Identify which cell holds the provided text, then report its [X, Y] central coordinate. 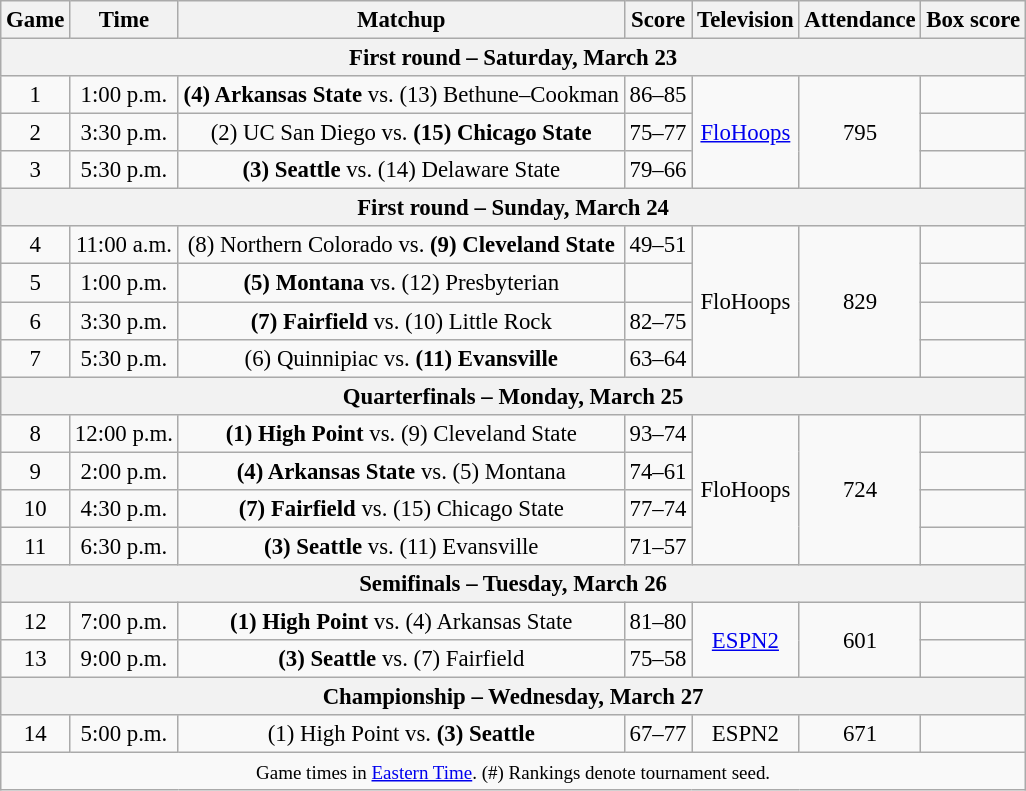
82–75 [658, 321]
4 [36, 245]
9 [36, 471]
Score [658, 20]
671 [860, 734]
Attendance [860, 20]
75–58 [658, 659]
63–64 [658, 358]
Game times in Eastern Time. (#) Rankings denote tournament seed. [514, 772]
(1) High Point vs. (3) Seattle [401, 734]
86–85 [658, 95]
12:00 p.m. [124, 433]
Semifinals – Tuesday, March 26 [514, 584]
(5) Montana vs. (12) Presbyterian [401, 283]
First round – Saturday, March 23 [514, 58]
(6) Quinnipiac vs. (11) Evansville [401, 358]
11:00 a.m. [124, 245]
(2) UC San Diego vs. (15) Chicago State [401, 133]
(3) Seattle vs. (14) Delaware State [401, 170]
(4) Arkansas State vs. (13) Bethune–Cookman [401, 95]
829 [860, 301]
9:00 p.m. [124, 659]
6:30 p.m. [124, 546]
11 [36, 546]
8 [36, 433]
(3) Seattle vs. (7) Fairfield [401, 659]
(7) Fairfield vs. (10) Little Rock [401, 321]
First round – Sunday, March 24 [514, 208]
67–77 [658, 734]
5 [36, 283]
(4) Arkansas State vs. (5) Montana [401, 471]
6 [36, 321]
10 [36, 509]
71–57 [658, 546]
3 [36, 170]
12 [36, 621]
(7) Fairfield vs. (15) Chicago State [401, 509]
7 [36, 358]
79–66 [658, 170]
Time [124, 20]
93–74 [658, 433]
Matchup [401, 20]
74–61 [658, 471]
75–77 [658, 133]
81–80 [658, 621]
(1) High Point vs. (4) Arkansas State [401, 621]
(3) Seattle vs. (11) Evansville [401, 546]
14 [36, 734]
(1) High Point vs. (9) Cleveland State [401, 433]
Game [36, 20]
Quarterfinals – Monday, March 25 [514, 396]
5:00 p.m. [124, 734]
4:30 p.m. [124, 509]
13 [36, 659]
(8) Northern Colorado vs. (9) Cleveland State [401, 245]
7:00 p.m. [124, 621]
724 [860, 489]
77–74 [658, 509]
2 [36, 133]
601 [860, 640]
49–51 [658, 245]
2:00 p.m. [124, 471]
Television [746, 20]
Championship – Wednesday, March 27 [514, 697]
795 [860, 132]
1 [36, 95]
Box score [973, 20]
